Locate the cell with the specified text and output its [x, y] center coordinate. 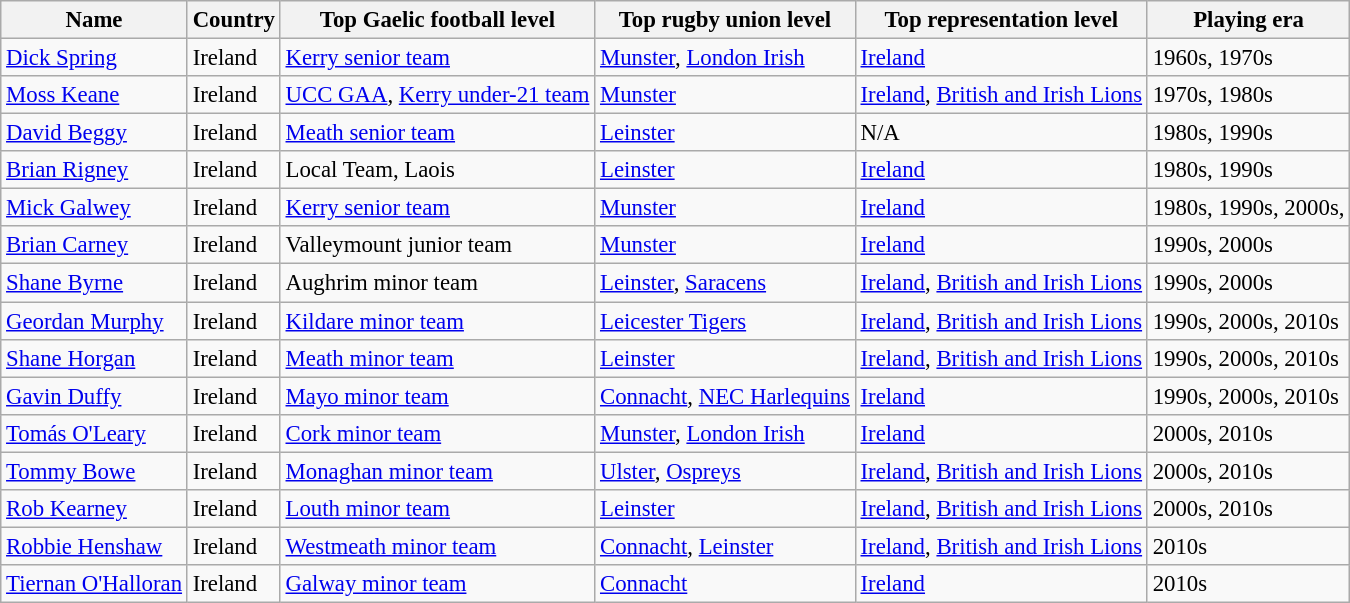
Aughrim minor team [437, 283]
Cork minor team [437, 433]
Connacht, Leinster [726, 546]
David Beggy [94, 133]
Local Team, Laois [437, 170]
Leicester Tigers [726, 321]
Mick Galwey [94, 208]
Mayo minor team [437, 396]
Tiernan O'Halloran [94, 584]
1980s, 1990s, 2000s, [1248, 208]
Meath minor team [437, 358]
Westmeath minor team [437, 546]
Top Gaelic football level [437, 20]
Playing era [1248, 20]
Connacht, NEC Harlequins [726, 396]
Valleymount junior team [437, 245]
Geordan Murphy [94, 321]
Shane Byrne [94, 283]
1960s, 1970s [1248, 58]
1970s, 1980s [1248, 95]
Name [94, 20]
Country [234, 20]
Meath senior team [437, 133]
Rob Kearney [94, 509]
Monaghan minor team [437, 471]
Tommy Bowe [94, 471]
N/A [1001, 133]
Galway minor team [437, 584]
Brian Rigney [94, 170]
Top representation level [1001, 20]
Brian Carney [94, 245]
Dick Spring [94, 58]
Connacht [726, 584]
Robbie Henshaw [94, 546]
Gavin Duffy [94, 396]
UCC GAA, Kerry under-21 team [437, 95]
Louth minor team [437, 509]
Tomás O'Leary [94, 433]
Ulster, Ospreys [726, 471]
Moss Keane [94, 95]
Leinster, Saracens [726, 283]
Top rugby union level [726, 20]
Kildare minor team [437, 321]
Shane Horgan [94, 358]
